Identify which cell holds the provided text, then report its (X, Y) central coordinate. 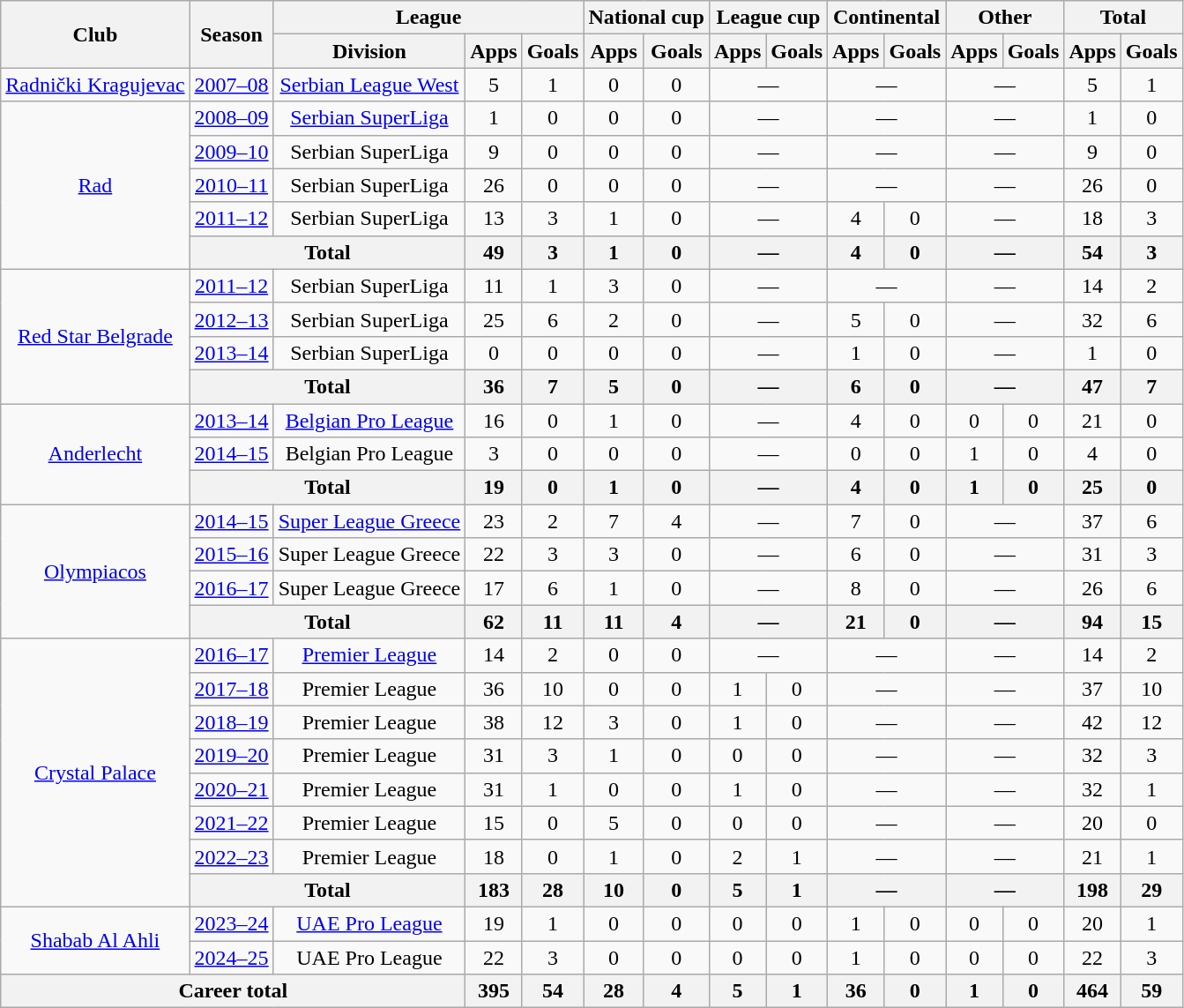
2017–18 (231, 689)
Other (1005, 18)
94 (1092, 622)
Serbian League West (369, 85)
Olympiacos (95, 571)
National cup (646, 18)
Career total (233, 991)
Anderlecht (95, 454)
League (428, 18)
2022–23 (231, 856)
38 (494, 722)
Radnički Kragujevac (95, 85)
198 (1092, 890)
Red Star Belgrade (95, 336)
42 (1092, 722)
2010–11 (231, 185)
2023–24 (231, 923)
59 (1151, 991)
2015–16 (231, 555)
2012–13 (231, 319)
Club (95, 34)
16 (494, 421)
29 (1151, 890)
395 (494, 991)
23 (494, 521)
2024–25 (231, 957)
8 (856, 588)
League cup (768, 18)
47 (1092, 386)
2020–21 (231, 789)
62 (494, 622)
Crystal Palace (95, 773)
Season (231, 34)
Division (369, 51)
17 (494, 588)
Shabab Al Ahli (95, 940)
2018–19 (231, 722)
464 (1092, 991)
2009–10 (231, 152)
13 (494, 219)
2007–08 (231, 85)
49 (494, 252)
Continental (887, 18)
2008–09 (231, 118)
2019–20 (231, 756)
2021–22 (231, 823)
183 (494, 890)
Rad (95, 185)
